Return the (x, y) coordinate for the center point of the cell that contains the specified text.  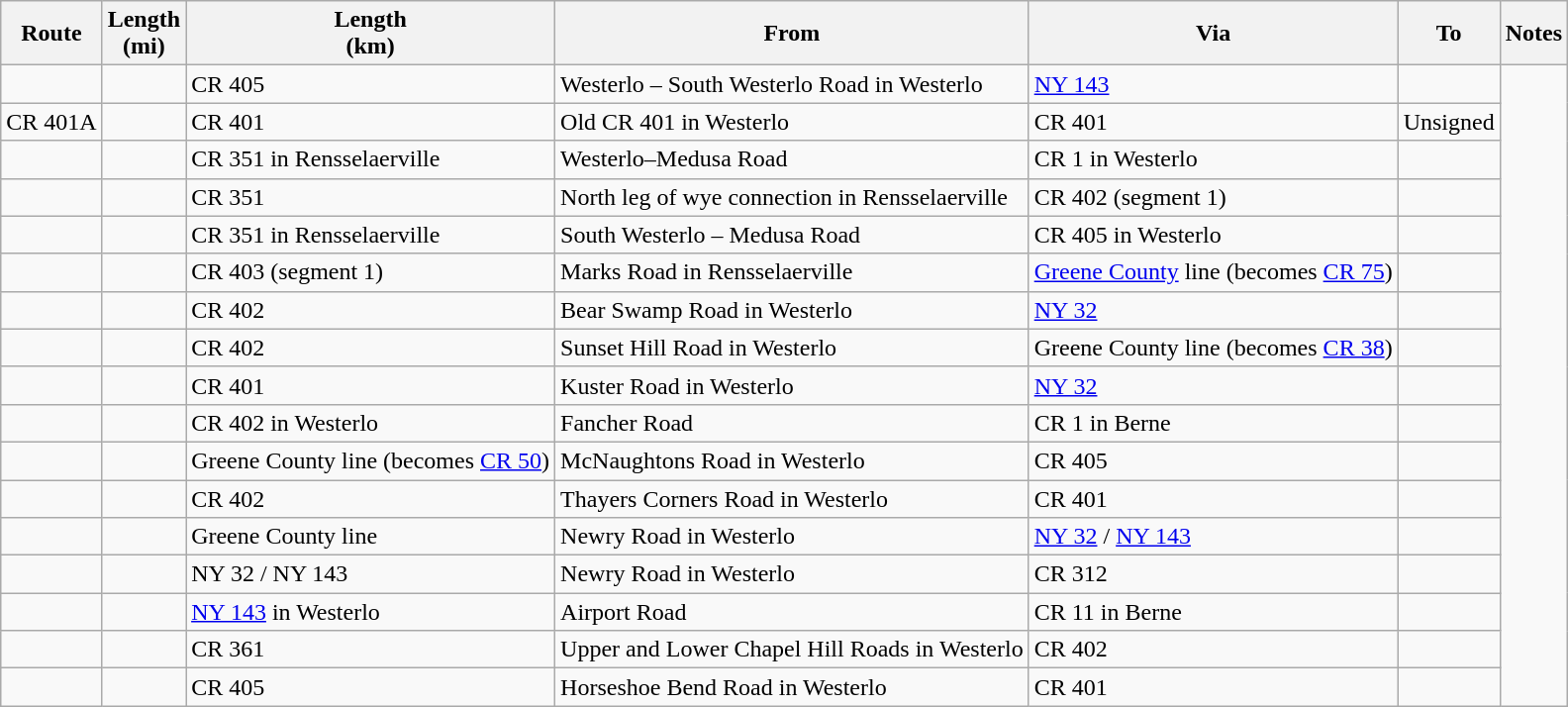
South Westerlo – Medusa Road (792, 235)
Greene County line (370, 537)
Westerlo – South Westerlo Road in Westerlo (792, 84)
Fancher Road (792, 423)
Greene County line (becomes CR 75) (1214, 272)
CR 361 (370, 650)
From (792, 34)
CR 351 (370, 197)
Westerlo–Medusa Road (792, 159)
CR 312 (1214, 574)
Notes (1533, 34)
CR 403 (segment 1) (370, 272)
Greene County line (becomes CR 50) (370, 460)
Upper and Lower Chapel Hill Roads in Westerlo (792, 650)
Horseshoe Bend Road in Westerlo (792, 687)
CR 405 in Westerlo (1214, 235)
North leg of wye connection in Rensselaerville (792, 197)
Length(mi) (144, 34)
NY 143 in Westerlo (370, 612)
Via (1214, 34)
Sunset Hill Road in Westerlo (792, 348)
CR 1 in Westerlo (1214, 159)
Unsigned (1449, 122)
Old CR 401 in Westerlo (792, 122)
Airport Road (792, 612)
CR 401A (51, 122)
McNaughtons Road in Westerlo (792, 460)
Marks Road in Rensselaerville (792, 272)
CR 402 (segment 1) (1214, 197)
Greene County line (becomes CR 38) (1214, 348)
CR 402 in Westerlo (370, 423)
Route (51, 34)
NY 143 (1214, 84)
To (1449, 34)
Kuster Road in Westerlo (792, 385)
Length(km) (370, 34)
Bear Swamp Road in Westerlo (792, 310)
CR 1 in Berne (1214, 423)
CR 11 in Berne (1214, 612)
Thayers Corners Road in Westerlo (792, 498)
